Locate the cell with the specified text and output its [x, y] center coordinate. 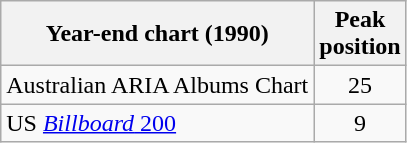
US Billboard 200 [158, 123]
25 [360, 85]
Australian ARIA Albums Chart [158, 85]
Peakposition [360, 34]
9 [360, 123]
Year-end chart (1990) [158, 34]
